Search for the cell housing the specified text and yield its (x, y) center coordinate. 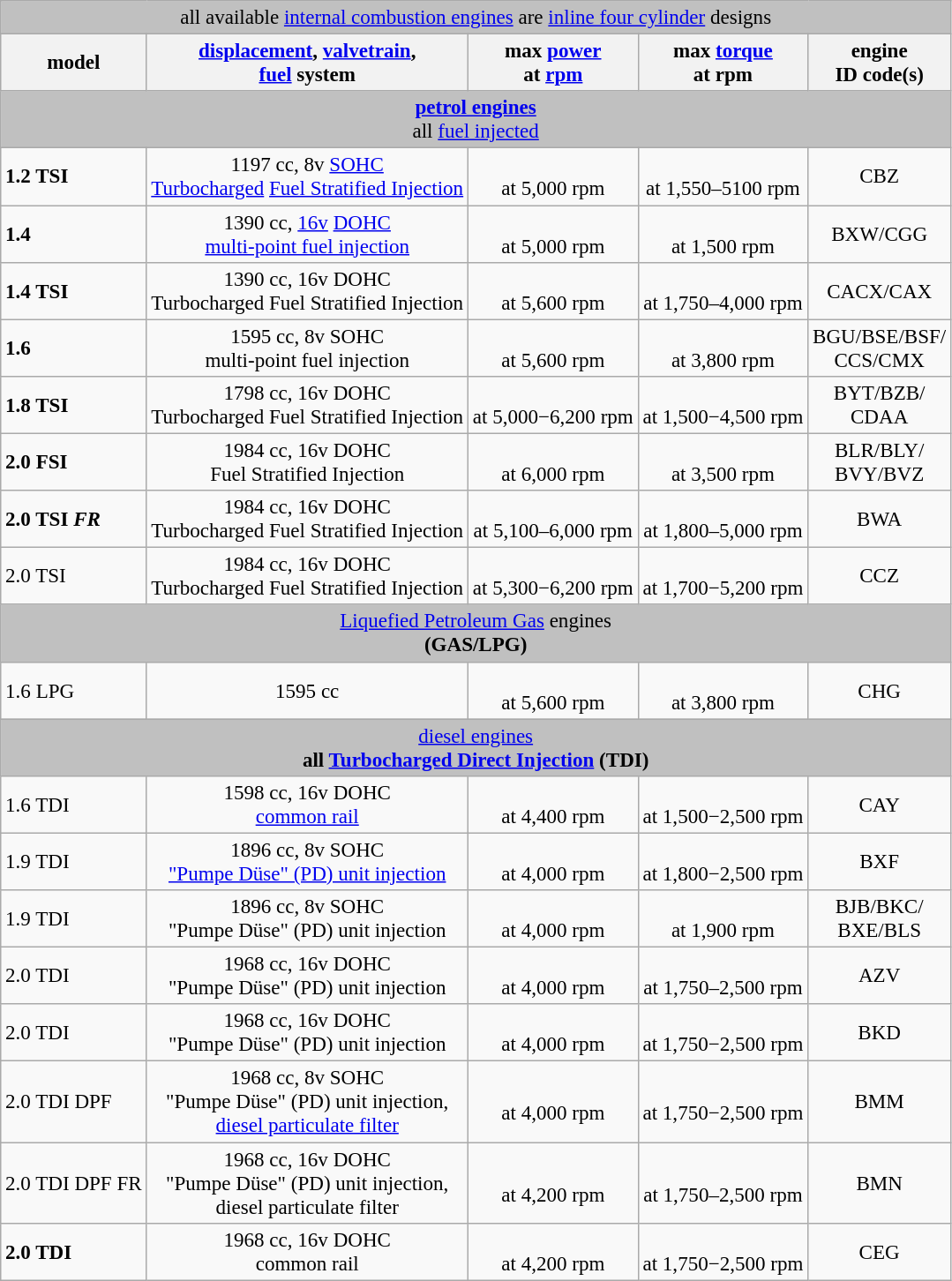
BYT/BZB/CDAA (880, 406)
at 5,100–6,000 rpm (552, 519)
at 1,750–4,000 rpm (723, 291)
CHG (880, 690)
1798 cc, 16v DOHCTurbocharged Fuel Stratified Injection (307, 406)
petrol enginesall fuel injected (476, 120)
all available internal combustion engines are inline four cylinder designs (476, 18)
at 1,500−2,500 rpm (723, 805)
2.0 TDI DPF FR (74, 1183)
1968 cc, 16v DOHC"Pumpe Düse" (PD) unit injection,diesel particulate filter (307, 1183)
BLR/BLY/BVY/BVZ (880, 462)
BMN (880, 1183)
1968 cc, 8v SOHC"Pumpe Düse" (PD) unit injection,diesel particulate filter (307, 1102)
1197 cc, 8v SOHCTurbocharged Fuel Stratified Injection (307, 176)
CEG (880, 1253)
1.8 TSI (74, 406)
CCZ (880, 577)
at 1,800–5,000 rpm (723, 519)
diesel enginesall Turbocharged Direct Injection (TDI) (476, 748)
1.2 TSI (74, 176)
CACX/CAX (880, 291)
1.6 LPG (74, 690)
1598 cc, 16v DOHCcommon rail (307, 805)
at 1,500−4,500 rpm (723, 406)
at 1,900 rpm (723, 919)
AZV (880, 976)
at 5,000−6,200 rpm (552, 406)
1390 cc, 16v DOHCTurbocharged Fuel Stratified Injection (307, 291)
at 1,700−5,200 rpm (723, 577)
2.0 TDI DPF (74, 1102)
2.0 TSI FR (74, 519)
at 3,500 rpm (723, 462)
Liquefied Petroleum Gas engines(GAS/LPG) (476, 633)
CAY (880, 805)
BWA (880, 519)
1595 cc (307, 690)
1.4 (74, 235)
1595 cc, 8v SOHCmulti-point fuel injection (307, 348)
at 4,400 rpm (552, 805)
BGU/BSE/BSF/CCS/CMX (880, 348)
1984 cc, 16v DOHCFuel Stratified Injection (307, 462)
at 1,800−2,500 rpm (723, 861)
BXW/CGG (880, 235)
at 6,000 rpm (552, 462)
model (74, 64)
2.0 FSI (74, 462)
engineID code(s) (880, 64)
at 1,550–5100 rpm (723, 176)
BMM (880, 1102)
1.6 (74, 348)
at 1,500 rpm (723, 235)
BKD (880, 1032)
1390 cc, 16v DOHCmulti-point fuel injection (307, 235)
displacement, valvetrain,fuel system (307, 64)
BJB/BKC/BXE/BLS (880, 919)
max torqueat rpm (723, 64)
1968 cc, 16v DOHCcommon rail (307, 1253)
CBZ (880, 176)
BXF (880, 861)
max powerat rpm (552, 64)
1.4 TSI (74, 291)
2.0 TSI (74, 577)
at 5,300−6,200 rpm (552, 577)
1.6 TDI (74, 805)
